Identify which cell holds the provided text, then report its [x, y] central coordinate. 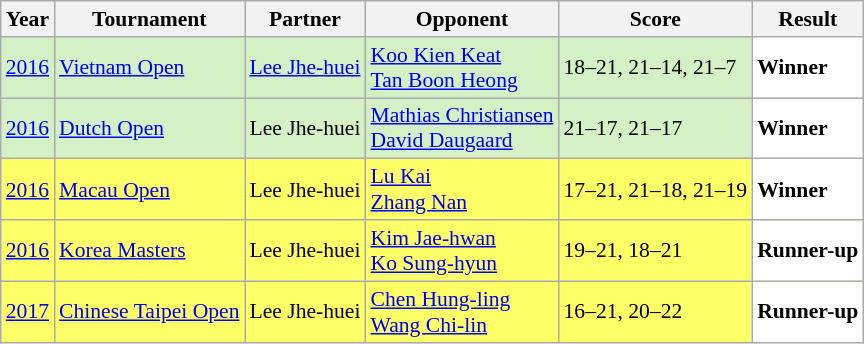
Kim Jae-hwan Ko Sung-hyun [462, 250]
Chinese Taipei Open [149, 312]
Chen Hung-ling Wang Chi-lin [462, 312]
2017 [28, 312]
Year [28, 19]
Vietnam Open [149, 68]
Opponent [462, 19]
17–21, 21–18, 21–19 [655, 190]
Mathias Christiansen David Daugaard [462, 128]
Korea Masters [149, 250]
21–17, 21–17 [655, 128]
Partner [304, 19]
Macau Open [149, 190]
Tournament [149, 19]
Koo Kien Keat Tan Boon Heong [462, 68]
18–21, 21–14, 21–7 [655, 68]
Result [808, 19]
Dutch Open [149, 128]
19–21, 18–21 [655, 250]
16–21, 20–22 [655, 312]
Score [655, 19]
Lu Kai Zhang Nan [462, 190]
